Output the (x, y) coordinate of the center of the cell containing the given text.  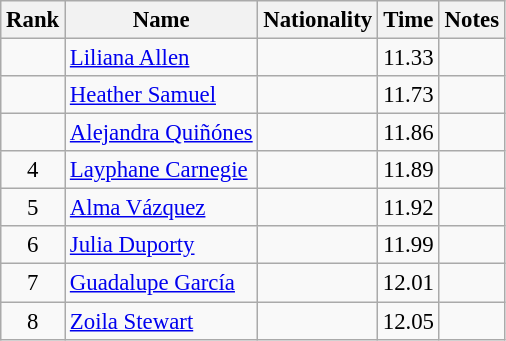
Zoila Stewart (162, 321)
Nationality (318, 20)
7 (33, 283)
Alejandra Quiñónes (162, 133)
11.33 (408, 58)
Alma Vázquez (162, 208)
11.73 (408, 95)
Time (408, 20)
4 (33, 170)
5 (33, 208)
Name (162, 20)
11.89 (408, 170)
Layphane Carnegie (162, 170)
Guadalupe García (162, 283)
12.05 (408, 321)
11.86 (408, 133)
Rank (33, 20)
Heather Samuel (162, 95)
Notes (472, 20)
6 (33, 245)
8 (33, 321)
11.99 (408, 245)
12.01 (408, 283)
Julia Duporty (162, 245)
11.92 (408, 208)
Liliana Allen (162, 58)
